Output the [x, y] coordinate of the center of the cell containing the given text.  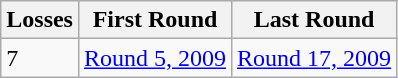
First Round [154, 20]
Round 17, 2009 [314, 58]
Losses [40, 20]
Last Round [314, 20]
7 [40, 58]
Round 5, 2009 [154, 58]
